Detect which cell encompasses the target text, then output its [x, y] center coordinate. 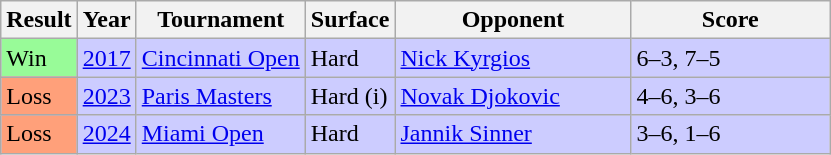
Year [106, 20]
Hard (i) [350, 96]
Jannik Sinner [513, 134]
Surface [350, 20]
4–6, 3–6 [730, 96]
Cincinnati Open [220, 58]
2023 [106, 96]
Novak Djokovic [513, 96]
2017 [106, 58]
Score [730, 20]
Miami Open [220, 134]
6–3, 7–5 [730, 58]
Paris Masters [220, 96]
Nick Kyrgios [513, 58]
Tournament [220, 20]
Opponent [513, 20]
Win [39, 58]
2024 [106, 134]
Result [39, 20]
3–6, 1–6 [730, 134]
